Pinpoint the cell where the given text exists, returning its (x, y) midpoint coordinate. 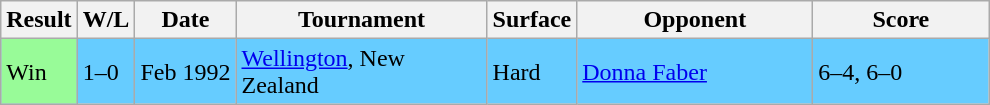
Opponent (695, 20)
Surface (532, 20)
Score (901, 20)
Donna Faber (695, 72)
Hard (532, 72)
Feb 1992 (186, 72)
6–4, 6–0 (901, 72)
Win (39, 72)
Wellington, New Zealand (362, 72)
Date (186, 20)
Result (39, 20)
W/L (106, 20)
1–0 (106, 72)
Tournament (362, 20)
